Find where the given text appears and provide that cell's center as [x, y] coordinate. 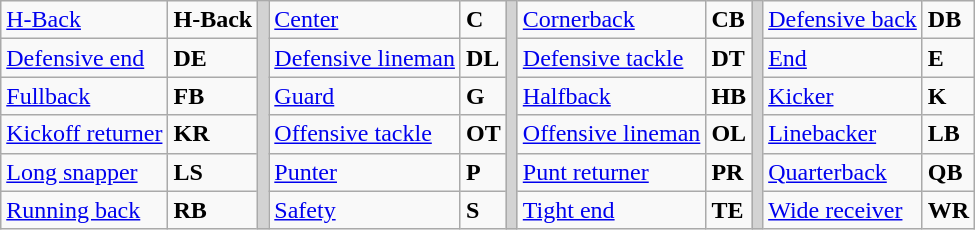
Halfback [612, 96]
Quarterback [843, 172]
DB [948, 20]
K [948, 96]
Defensive lineman [365, 58]
TE [729, 210]
DE [213, 58]
Center [365, 20]
HB [729, 96]
Cornerback [612, 20]
Guard [365, 96]
Punt returner [612, 172]
DT [729, 58]
RB [213, 210]
P [483, 172]
Fullback [84, 96]
Wide receiver [843, 210]
LS [213, 172]
LB [948, 134]
DL [483, 58]
S [483, 210]
End [843, 58]
Offensive tackle [365, 134]
QB [948, 172]
E [948, 58]
Safety [365, 210]
Offensive lineman [612, 134]
PR [729, 172]
Running back [84, 210]
Long snapper [84, 172]
Kickoff returner [84, 134]
Defensive end [84, 58]
Defensive tackle [612, 58]
WR [948, 210]
Kicker [843, 96]
C [483, 20]
CB [729, 20]
OL [729, 134]
KR [213, 134]
Linebacker [843, 134]
G [483, 96]
OT [483, 134]
Defensive back [843, 20]
Tight end [612, 210]
Punter [365, 172]
FB [213, 96]
